Identify which cell holds the provided text, then report its (x, y) central coordinate. 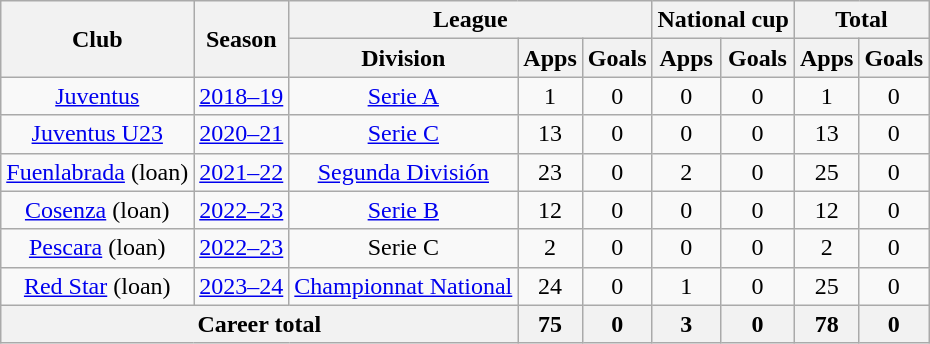
78 (826, 324)
Division (404, 58)
Serie B (404, 210)
National cup (723, 20)
Career total (260, 324)
2023–24 (242, 286)
Segunda División (404, 172)
24 (550, 286)
Season (242, 39)
75 (550, 324)
2021–22 (242, 172)
Championnat National (404, 286)
2020–21 (242, 134)
Club (98, 39)
Fuenlabrada (loan) (98, 172)
Juventus U23 (98, 134)
Serie A (404, 96)
2018–19 (242, 96)
23 (550, 172)
Pescara (loan) (98, 248)
Cosenza (loan) (98, 210)
3 (686, 324)
Juventus (98, 96)
Red Star (loan) (98, 286)
League (470, 20)
Total (861, 20)
